Pinpoint the cell where the given text exists, returning its (x, y) midpoint coordinate. 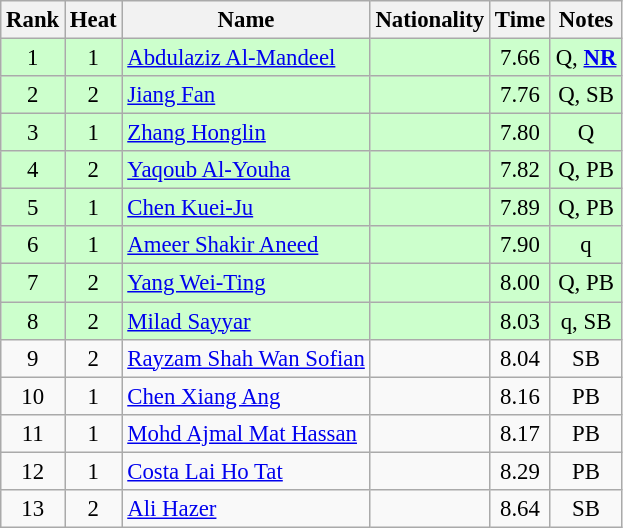
Q, SB (586, 95)
8.00 (520, 283)
Rank (33, 20)
7 (33, 283)
Ali Hazer (246, 509)
8.03 (520, 321)
Notes (586, 20)
Mohd Ajmal Mat Hassan (246, 433)
7.76 (520, 95)
8 (33, 321)
Jiang Fan (246, 95)
7.89 (520, 208)
Rayzam Shah Wan Sofian (246, 358)
Nationality (430, 20)
8.17 (520, 433)
Ameer Shakir Aneed (246, 245)
Name (246, 20)
Q (586, 133)
5 (33, 208)
9 (33, 358)
Q, NR (586, 58)
Heat (94, 20)
4 (33, 170)
Time (520, 20)
3 (33, 133)
8.64 (520, 509)
13 (33, 509)
q (586, 245)
11 (33, 433)
Costa Lai Ho Tat (246, 471)
Abdulaziz Al-Mandeel (246, 58)
7.80 (520, 133)
Yaqoub Al-Youha (246, 170)
Chen Xiang Ang (246, 396)
q, SB (586, 321)
Yang Wei-Ting (246, 283)
Chen Kuei-Ju (246, 208)
8.04 (520, 358)
8.29 (520, 471)
Zhang Honglin (246, 133)
6 (33, 245)
10 (33, 396)
8.16 (520, 396)
Milad Sayyar (246, 321)
12 (33, 471)
7.66 (520, 58)
7.90 (520, 245)
7.82 (520, 170)
